Return the (x, y) coordinate for the center point of the cell that contains the specified text.  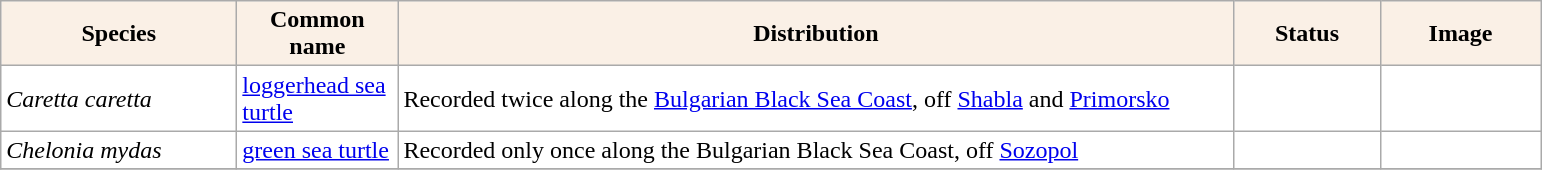
Distribution (816, 34)
green sea turtle (318, 150)
Common name (318, 34)
loggerhead sea turtle (318, 98)
Caretta caretta (119, 98)
Species (119, 34)
Recorded twice along the Bulgarian Black Sea Coast, off Shabla and Primorsko (816, 98)
Recorded only once along the Bulgarian Black Sea Coast, off Sozopol (816, 150)
Image (1460, 34)
Chelonia mydas (119, 150)
Status (1307, 34)
